Locate the cell with the specified text and output its (X, Y) center coordinate. 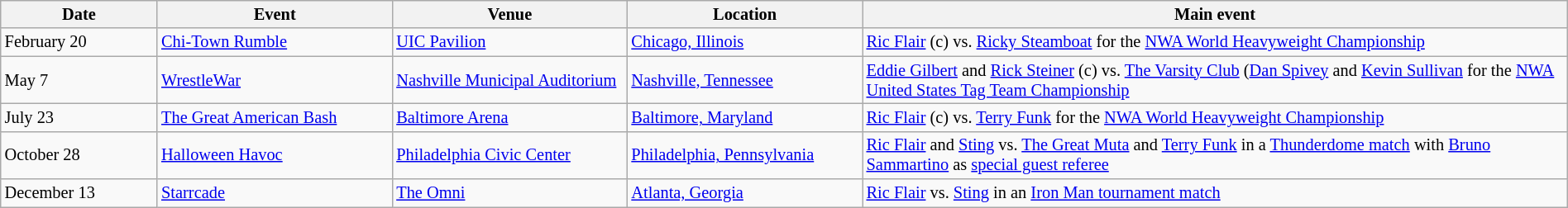
February 20 (79, 42)
May 7 (79, 80)
July 23 (79, 117)
Chicago, Illinois (745, 42)
Location (745, 14)
October 28 (79, 155)
WrestleWar (275, 80)
Ric Flair (c) vs. Terry Funk for the NWA World Heavyweight Championship (1216, 117)
Nashville Municipal Auditorium (509, 80)
UIC Pavilion (509, 42)
Ric Flair (c) vs. Ricky Steamboat for the NWA World Heavyweight Championship (1216, 42)
Chi-Town Rumble (275, 42)
Eddie Gilbert and Rick Steiner (c) vs. The Varsity Club (Dan Spivey and Kevin Sullivan for the NWA United States Tag Team Championship (1216, 80)
Date (79, 14)
Ric Flair vs. Sting in an Iron Man tournament match (1216, 193)
Ric Flair and Sting vs. The Great Muta and Terry Funk in a Thunderdome match with Bruno Sammartino as special guest referee (1216, 155)
The Omni (509, 193)
Philadelphia, Pennsylvania (745, 155)
The Great American Bash (275, 117)
Philadelphia Civic Center (509, 155)
Atlanta, Georgia (745, 193)
Nashville, Tennessee (745, 80)
Halloween Havoc (275, 155)
Baltimore, Maryland (745, 117)
Main event (1216, 14)
December 13 (79, 193)
Baltimore Arena (509, 117)
Starrcade (275, 193)
Venue (509, 14)
Event (275, 14)
